Determine the [X, Y] coordinate at the center of the cell enclosing the given text.  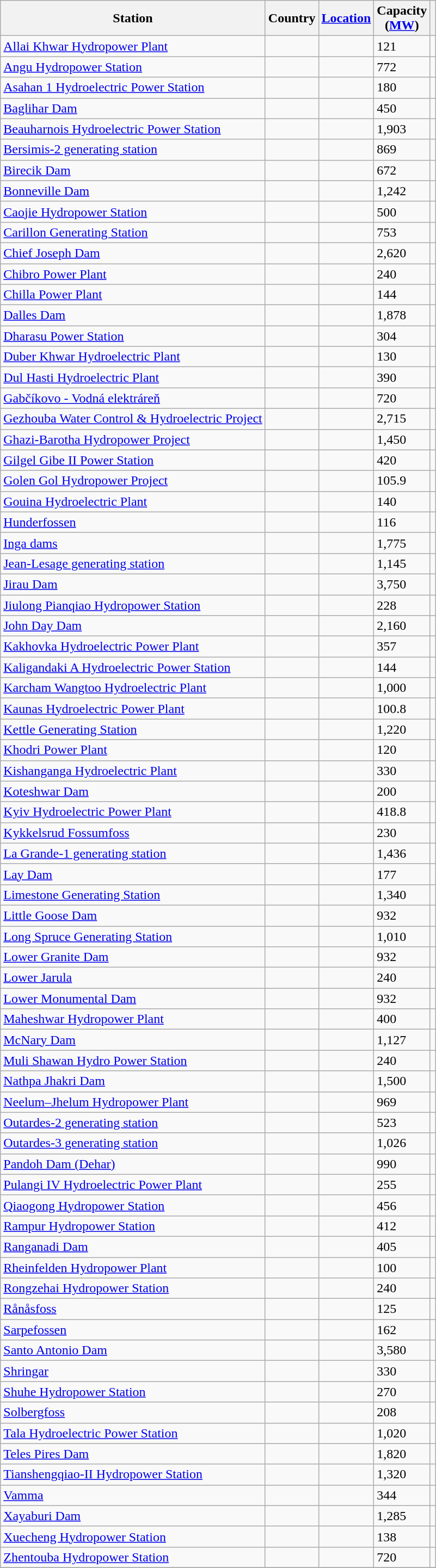
120 [402, 750]
Gabčíkovo - Vodná elektráreň [133, 398]
228 [402, 605]
1,450 [402, 439]
456 [402, 1205]
125 [402, 1309]
672 [402, 170]
Lay Dam [133, 874]
Hunderfossen [133, 522]
Baglihar Dam [133, 108]
Santo Antonio Dam [133, 1350]
Kettle Generating Station [133, 729]
Station [133, 18]
Capacity(MW) [402, 18]
1,145 [402, 563]
Dul Hasti Hydroelectric Plant [133, 377]
2,715 [402, 419]
Zhentouba Hydropower Station [133, 1557]
Rampur Hydropower Station [133, 1226]
Gouina Hydroelectric Plant [133, 501]
Outardes-3 generating station [133, 1143]
Shuhe Hydropower Station [133, 1392]
Chilla Power Plant [133, 295]
412 [402, 1226]
Inga dams [133, 543]
Xuecheng Hydropower Station [133, 1536]
121 [402, 46]
Rånåsfoss [133, 1309]
Little Goose Dam [133, 915]
Jirau Dam [133, 584]
1,878 [402, 315]
Kaligandaki A Hydroelectric Power Station [133, 667]
Location [346, 18]
1,026 [402, 1143]
Tala Hydroelectric Power Station [133, 1433]
405 [402, 1247]
105.9 [402, 481]
Shringar [133, 1371]
Golen Gol Hydropower Project [133, 481]
Maheshwar Hydropower Plant [133, 1019]
Ranganadi Dam [133, 1247]
La Grande-1 generating station [133, 853]
1,285 [402, 1516]
1,220 [402, 729]
Koteshwar Dam [133, 791]
1,127 [402, 1040]
200 [402, 791]
1,320 [402, 1474]
344 [402, 1495]
208 [402, 1412]
100.8 [402, 709]
Allai Khwar Hydropower Plant [133, 46]
3,580 [402, 1350]
3,750 [402, 584]
Bersimis-2 generating station [133, 150]
Vamma [133, 1495]
Caojie Hydropower Station [133, 212]
Chibro Power Plant [133, 274]
Kaunas Hydroelectric Power Plant [133, 709]
869 [402, 150]
Duber Khwar Hydroelectric Plant [133, 357]
Limestone Generating Station [133, 895]
Chief Joseph Dam [133, 253]
1,020 [402, 1433]
523 [402, 1123]
1,903 [402, 129]
Ghazi-Barotha Hydropower Project [133, 439]
Kishanganga Hydroelectric Plant [133, 771]
Dalles Dam [133, 315]
Lower Granite Dam [133, 957]
Rheinfelden Hydropower Plant [133, 1268]
Beauharnois Hydroelectric Power Station [133, 129]
Xayaburi Dam [133, 1516]
Dharasu Power Station [133, 336]
450 [402, 108]
Rongzehai Hydropower Station [133, 1288]
Angu Hydropower Station [133, 67]
116 [402, 522]
Jean-Lesage generating station [133, 563]
420 [402, 460]
990 [402, 1164]
John Day Dam [133, 626]
390 [402, 377]
Bonneville Dam [133, 191]
Lower Monumental Dam [133, 999]
Karcham Wangtoo Hydroelectric Plant [133, 688]
418.8 [402, 812]
270 [402, 1392]
1,010 [402, 936]
304 [402, 336]
230 [402, 833]
400 [402, 1019]
255 [402, 1185]
Carillon Generating Station [133, 232]
Gilgel Gibe II Power Station [133, 460]
Asahan 1 Hydroelectric Power Station [133, 88]
Neelum–Jhelum Hydropower Plant [133, 1102]
Lower Jarula [133, 978]
500 [402, 212]
772 [402, 67]
1,340 [402, 895]
Nathpa Jhakri Dam [133, 1081]
1,436 [402, 853]
Country [292, 18]
Kyiv Hydroelectric Power Plant [133, 812]
Birecik Dam [133, 170]
138 [402, 1536]
2,620 [402, 253]
100 [402, 1268]
1,242 [402, 191]
Khodri Power Plant [133, 750]
Muli Shawan Hydro Power Station [133, 1061]
Tianshengqiao-II Hydropower Station [133, 1474]
Kakhovka Hydroelectric Power Plant [133, 647]
1,500 [402, 1081]
Qiaogong Hydropower Station [133, 1205]
Jiulong Pianqiao Hydropower Station [133, 605]
Teles Pires Dam [133, 1454]
1,775 [402, 543]
180 [402, 88]
140 [402, 501]
McNary Dam [133, 1040]
177 [402, 874]
Pandoh Dam (Dehar) [133, 1164]
1,820 [402, 1454]
Kykkelsrud Fossumfoss [133, 833]
Pulangi IV Hydroelectric Power Plant [133, 1185]
130 [402, 357]
Outardes-2 generating station [133, 1123]
Solbergfoss [133, 1412]
1,000 [402, 688]
162 [402, 1330]
Gezhouba Water Control & Hydroelectric Project [133, 419]
Long Spruce Generating Station [133, 936]
357 [402, 647]
Sarpefossen [133, 1330]
969 [402, 1102]
2,160 [402, 626]
753 [402, 232]
